For the text-containing cell, return its midpoint in (x, y) coordinate format. 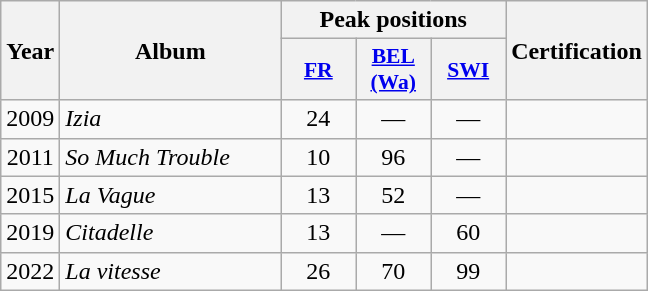
La vitesse (170, 271)
FR (318, 70)
2022 (30, 271)
Album (170, 50)
Citadelle (170, 233)
60 (468, 233)
52 (394, 195)
70 (394, 271)
BEL(Wa) (394, 70)
24 (318, 119)
Izia (170, 119)
2011 (30, 157)
2009 (30, 119)
99 (468, 271)
26 (318, 271)
SWI (468, 70)
Certification (577, 50)
Peak positions (394, 20)
La Vague (170, 195)
10 (318, 157)
96 (394, 157)
2015 (30, 195)
2019 (30, 233)
So Much Trouble (170, 157)
Year (30, 50)
